Extract the (x, y) coordinate from the center of the cell holding the provided text.  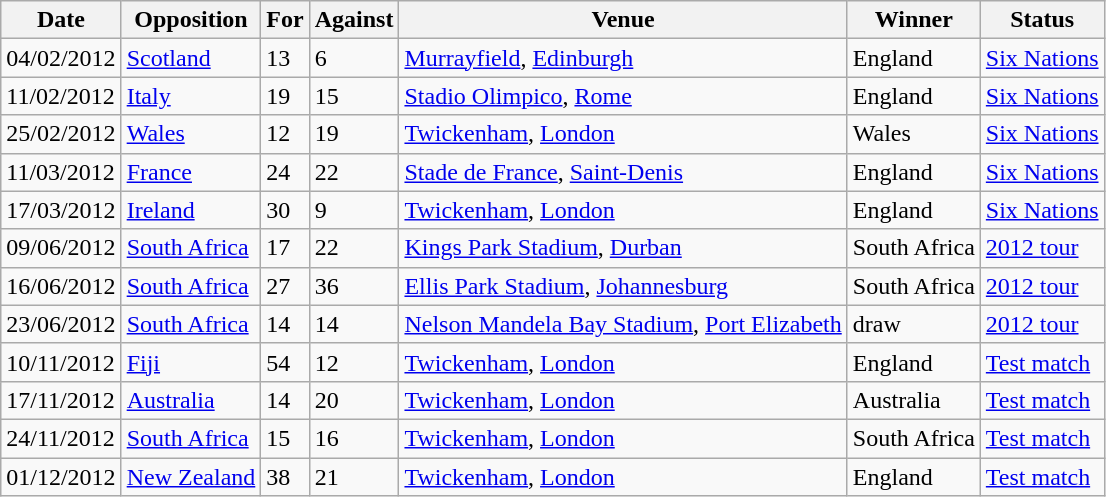
France (191, 172)
New Zealand (191, 477)
13 (285, 58)
draw (914, 324)
16 (354, 438)
09/06/2012 (61, 248)
Stade de France, Saint-Denis (623, 172)
04/02/2012 (61, 58)
11/03/2012 (61, 172)
Ireland (191, 210)
Fiji (191, 362)
25/02/2012 (61, 134)
21 (354, 477)
10/11/2012 (61, 362)
Nelson Mandela Bay Stadium, Port Elizabeth (623, 324)
01/12/2012 (61, 477)
17 (285, 248)
30 (285, 210)
Venue (623, 20)
Murrayfield, Edinburgh (623, 58)
For (285, 20)
54 (285, 362)
27 (285, 286)
Date (61, 20)
17/11/2012 (61, 400)
24 (285, 172)
Winner (914, 20)
16/06/2012 (61, 286)
6 (354, 58)
36 (354, 286)
Against (354, 20)
9 (354, 210)
Kings Park Stadium, Durban (623, 248)
20 (354, 400)
Stadio Olimpico, Rome (623, 96)
23/06/2012 (61, 324)
Scotland (191, 58)
24/11/2012 (61, 438)
11/02/2012 (61, 96)
38 (285, 477)
Status (1042, 20)
Ellis Park Stadium, Johannesburg (623, 286)
17/03/2012 (61, 210)
Opposition (191, 20)
Italy (191, 96)
